Locate the cell with the specified text and output its [x, y] center coordinate. 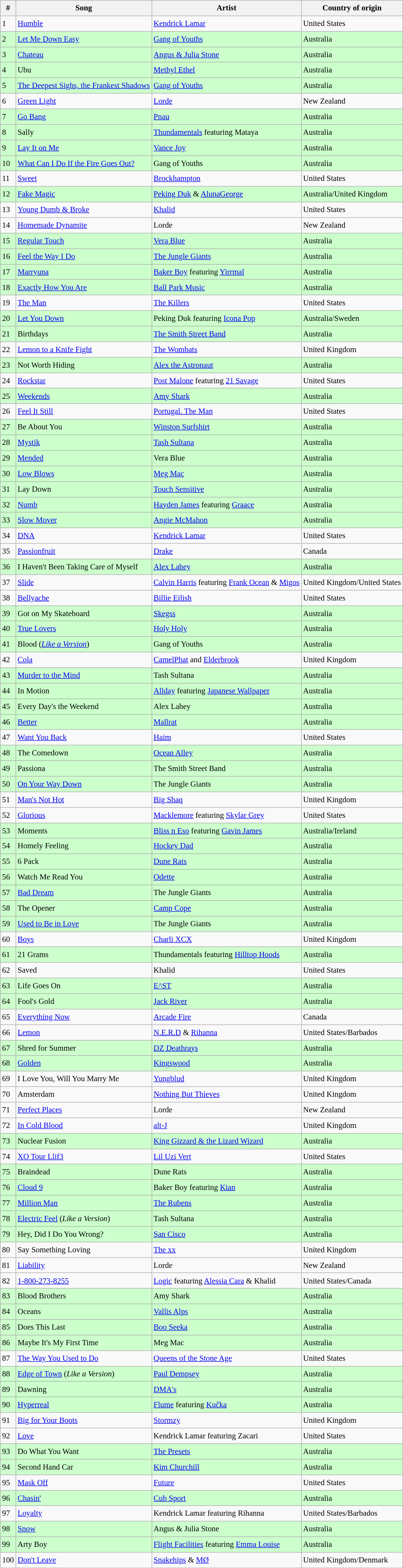
Billie Eilish [226, 598]
63 [8, 986]
46 [8, 722]
Slow Mover [84, 520]
Used to Be in Love [84, 924]
Australia/Sweden [352, 319]
25 [8, 396]
71 [8, 1110]
49 [8, 769]
The Presets [226, 1451]
Mallrat [226, 722]
Green Light [84, 101]
28 [8, 443]
Want You Back [84, 737]
73 [8, 1141]
Passionfruit [84, 552]
Angie McMahon [226, 520]
Fool's Gold [84, 1001]
Country of origin [352, 8]
56 [8, 877]
59 [8, 924]
100 [8, 1560]
Kendrick Lamar featuring Rihanna [226, 1514]
Maybe It's My First Time [84, 1343]
Bliss n Eso featuring Gavin James [226, 831]
15 [8, 241]
Million Man [84, 1203]
43 [8, 676]
40 [8, 629]
93 [8, 1451]
Every Day's the Weekend [84, 706]
66 [8, 1033]
Boys [84, 939]
5 [8, 86]
Kendrick Lamar featuring Zacari [226, 1436]
88 [8, 1374]
Odette [226, 877]
82 [8, 1281]
Peking Duk & AlunaGeorge [226, 194]
42 [8, 660]
Let Me Down Easy [84, 40]
84 [8, 1312]
48 [8, 753]
DZ Deathrays [226, 1048]
Liability [84, 1265]
61 [8, 955]
36 [8, 567]
26 [8, 412]
11 [8, 179]
Got on My Skateboard [84, 613]
18 [8, 288]
54 [8, 846]
12 [8, 194]
85 [8, 1327]
Australia/United Kingdom [352, 194]
Charli XCX [226, 939]
99 [8, 1545]
Young Dumb & Broke [84, 210]
34 [8, 536]
22 [8, 349]
Cub Sport [226, 1498]
Snow [84, 1529]
Mystik [84, 443]
Thundamentals featuring Mataya [226, 132]
Don't Leave [84, 1560]
The Opener [84, 909]
69 [8, 1079]
N.E.R.D & Rihanna [226, 1033]
The Rubens [226, 1203]
Kingswood [226, 1064]
Touch Sensitive [226, 489]
United States/Canada [352, 1281]
Glorious [84, 815]
Bellyache [84, 598]
Lay Down [84, 489]
Bad Dream [84, 893]
The Killers [226, 303]
81 [8, 1265]
62 [8, 970]
Logic featuring Alessia Cara & Khalid [226, 1281]
The xx [226, 1250]
57 [8, 893]
23 [8, 365]
Snakehips & MØ [226, 1560]
Skegss [226, 613]
53 [8, 831]
Homemade Dynamite [84, 225]
16 [8, 256]
Shred for Summer [84, 1048]
13 [8, 210]
San Cisco [226, 1234]
Be About You [84, 427]
60 [8, 939]
Perfect Places [84, 1110]
Cloud 9 [84, 1188]
2 [8, 40]
Lil Uzi Vert [226, 1157]
Australia/Ireland [352, 831]
14 [8, 225]
Watch Me Read You [84, 877]
50 [8, 784]
Baker Boy featuring Kian [226, 1188]
In Cold Blood [84, 1125]
10 [8, 164]
Exactly How You Are [84, 288]
Artist [226, 8]
Methyl Ethel [226, 70]
Regular Touch [84, 241]
74 [8, 1157]
Holy Holy [226, 629]
Mask Off [84, 1482]
I Love You, Will You Marry Me [84, 1079]
Second Hand Car [84, 1467]
The Way You Used to Do [84, 1358]
Hockey Dad [226, 846]
Lay It on Me [84, 148]
Big Shaq [226, 800]
27 [8, 427]
Low Blows [84, 474]
Peking Duk featuring Icona Pop [226, 319]
91 [8, 1421]
31 [8, 489]
24 [8, 380]
Cola [84, 660]
Brockhampton [226, 179]
3 [8, 55]
Lemon [84, 1033]
Say Something Loving [84, 1250]
Fake Magic [84, 194]
Drake [226, 552]
Slide [84, 582]
Blood Brothers [84, 1296]
Nuclear Fusion [84, 1141]
Blood (Like a Version) [84, 645]
Dawning [84, 1390]
6 [8, 101]
86 [8, 1343]
Let You Down [84, 319]
Numb [84, 505]
92 [8, 1436]
70 [8, 1094]
Alex the Astronaut [226, 365]
21 Grams [84, 955]
Ubu [84, 70]
Everything Now [84, 1017]
1 [8, 24]
The Man [84, 303]
41 [8, 645]
76 [8, 1188]
In Motion [84, 691]
Loyalty [84, 1514]
Sally [84, 132]
32 [8, 505]
Weekends [84, 396]
Vance Joy [226, 148]
The Deepest Sighs, the Frankest Shadows [84, 86]
Mended [84, 458]
Boo Seeka [226, 1327]
The Wombats [226, 349]
51 [8, 800]
Golden [84, 1064]
Not Worth Hiding [84, 365]
Birthdays [84, 334]
Oceans [84, 1312]
Flight Facilities featuring Emma Louise [226, 1545]
On Your Way Down [84, 784]
Braindead [84, 1172]
19 [8, 303]
96 [8, 1498]
Humble [84, 24]
94 [8, 1467]
Feel the Way I Do [84, 256]
Chateau [84, 55]
Go Bang [84, 116]
Ball Park Music [226, 288]
30 [8, 474]
United Kingdom/Denmark [352, 1560]
47 [8, 737]
Thundamentals featuring Hilltop Hoods [226, 955]
United Kingdom/United States [352, 582]
Chasin' [84, 1498]
Jack River [226, 1001]
alt-J [226, 1125]
65 [8, 1017]
87 [8, 1358]
Lemon to a Knife Fight [84, 349]
35 [8, 552]
Life Goes On [84, 986]
Man's Not Hot [84, 800]
79 [8, 1234]
DMA's [226, 1390]
9 [8, 148]
Murder to the Mind [84, 676]
90 [8, 1405]
Big for Your Boots [84, 1421]
77 [8, 1203]
# [8, 8]
Baker Boy featuring Yirrmal [226, 272]
33 [8, 520]
Flume featuring Kučka [226, 1405]
89 [8, 1390]
Saved [84, 970]
Hyperreal [84, 1405]
CamelPhat and Elderbrook [226, 660]
Ocean Alley [226, 753]
98 [8, 1529]
45 [8, 706]
Camp Cope [226, 909]
Kim Churchill [226, 1467]
4 [8, 70]
55 [8, 861]
75 [8, 1172]
Macklemore featuring Skylar Grey [226, 815]
68 [8, 1064]
Yungblud [226, 1079]
Electric Feel (Like a Version) [84, 1218]
What Can I Do If the Fire Goes Out? [84, 164]
8 [8, 132]
Feel It Still [84, 412]
Allday featuring Japanese Wallpaper [226, 691]
Portugal. The Man [226, 412]
83 [8, 1296]
The Comedown [84, 753]
Arty Boy [84, 1545]
52 [8, 815]
Future [226, 1482]
Vallis Alps [226, 1312]
1-800-273-8255 [84, 1281]
67 [8, 1048]
Calvin Harris featuring Frank Ocean & Migos [226, 582]
39 [8, 613]
Homely Feeling [84, 846]
Stormzy [226, 1421]
DNA [84, 536]
Rockstar [84, 380]
72 [8, 1125]
Song [84, 8]
Paul Dempsey [226, 1374]
Post Malone featuring 21 Savage [226, 380]
Amsterdam [84, 1094]
Hey, Did I Do You Wrong? [84, 1234]
38 [8, 598]
95 [8, 1482]
True Lovers [84, 629]
I Haven't Been Taking Care of Myself [84, 567]
6 Pack [84, 861]
Edge of Town (Like a Version) [84, 1374]
Passiona [84, 769]
29 [8, 458]
64 [8, 1001]
Does This Last [84, 1327]
Moments [84, 831]
Hayden James featuring Graace [226, 505]
Better [84, 722]
44 [8, 691]
Do What You Want [84, 1451]
King Gizzard & the Lizard Wizard [226, 1141]
20 [8, 319]
97 [8, 1514]
Marryuna [84, 272]
37 [8, 582]
78 [8, 1218]
E^ST [226, 986]
Haim [226, 737]
Pnau [226, 116]
80 [8, 1250]
Sweet [84, 179]
Winston Surfshirt [226, 427]
21 [8, 334]
Queens of the Stone Age [226, 1358]
XO Tour Llif3 [84, 1157]
58 [8, 909]
Nothing But Thieves [226, 1094]
Arcade Fire [226, 1017]
Love [84, 1436]
17 [8, 272]
7 [8, 116]
